Output the (X, Y) coordinate of the center of the cell containing the given text.  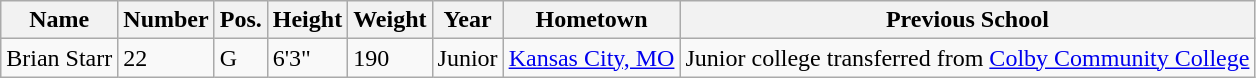
Kansas City, MO (592, 58)
Name (60, 20)
Brian Starr (60, 58)
Year (468, 20)
Junior college transferred from Colby Community College (968, 58)
190 (390, 58)
22 (166, 58)
Height (307, 20)
Pos. (240, 20)
6'3" (307, 58)
Number (166, 20)
G (240, 58)
Previous School (968, 20)
Hometown (592, 20)
Junior (468, 58)
Weight (390, 20)
